Return [x, y] of the center of cell containing provided text 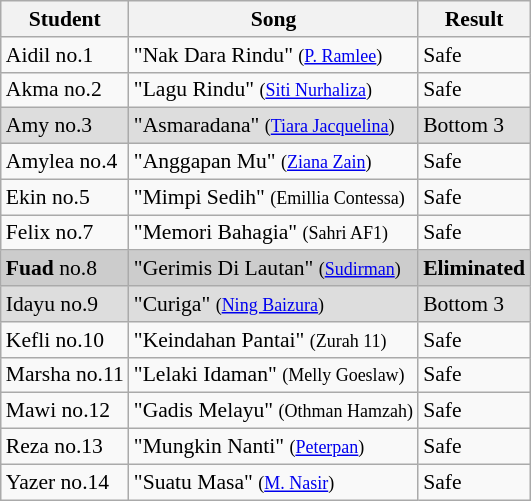
Mawi no.12 [65, 411]
Yazer no.14 [65, 482]
Amylea no.4 [65, 162]
Idayu no.9 [65, 304]
"Keindahan Pantai" (Zurah 11) [274, 340]
Felix no.7 [65, 233]
Amy no.3 [65, 126]
"Nak Dara Rindu" (P. Ramlee) [274, 55]
"Suatu Masa" (M. Nasir) [274, 482]
"Mimpi Sedih" (Emillia Contessa) [274, 197]
"Memori Bahagia" (Sahri AF1) [274, 233]
Eliminated [474, 269]
"Mungkin Nanti" (Peterpan) [274, 447]
Aidil no.1 [65, 55]
"Anggapan Mu" (Ziana Zain) [274, 162]
Kefli no.10 [65, 340]
Reza no.13 [65, 447]
Student [65, 19]
Marsha no.11 [65, 375]
Song [274, 19]
Result [474, 19]
Fuad no.8 [65, 269]
"Lagu Rindu" (Siti Nurhaliza) [274, 90]
"Lelaki Idaman" (Melly Goeslaw) [274, 375]
"Asmaradana" (Tiara Jacquelina) [274, 126]
"Gerimis Di Lautan" (Sudirman) [274, 269]
Ekin no.5 [65, 197]
"Curiga" (Ning Baizura) [274, 304]
Akma no.2 [65, 90]
"Gadis Melayu" (Othman Hamzah) [274, 411]
